Output the [x, y] coordinate of the center of the cell containing the given text.  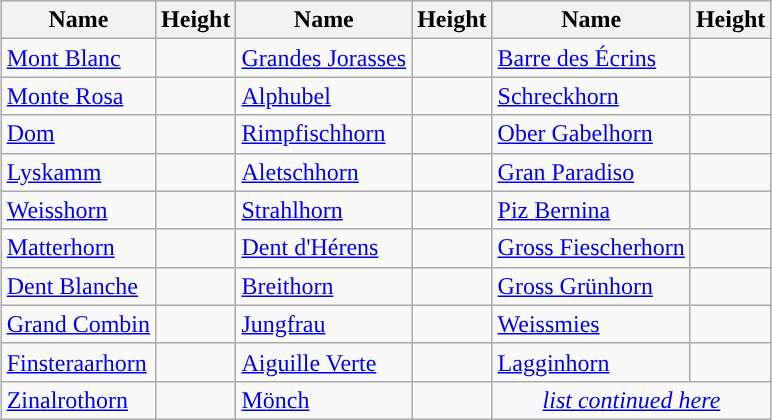
Ober Gabelhorn [591, 134]
Mont Blanc [78, 58]
Zinalrothorn [78, 400]
Gran Paradiso [591, 172]
Gross Fiescherhorn [591, 248]
Grandes Jorasses [324, 58]
Piz Bernina [591, 210]
Dom [78, 134]
Grand Combin [78, 324]
Strahlhorn [324, 210]
Dent d'Hérens [324, 248]
Matterhorn [78, 248]
Barre des Écrins [591, 58]
Monte Rosa [78, 96]
Schreckhorn [591, 96]
Weissmies [591, 324]
list continued here [632, 400]
Weisshorn [78, 210]
Breithorn [324, 286]
Finsteraarhorn [78, 362]
Aiguille Verte [324, 362]
Jungfrau [324, 324]
Mönch [324, 400]
Lyskamm [78, 172]
Aletschhorn [324, 172]
Lagginhorn [591, 362]
Gross Grünhorn [591, 286]
Alphubel [324, 96]
Rimpfischhorn [324, 134]
Dent Blanche [78, 286]
